Pinpoint the cell where the given text exists, returning its (x, y) midpoint coordinate. 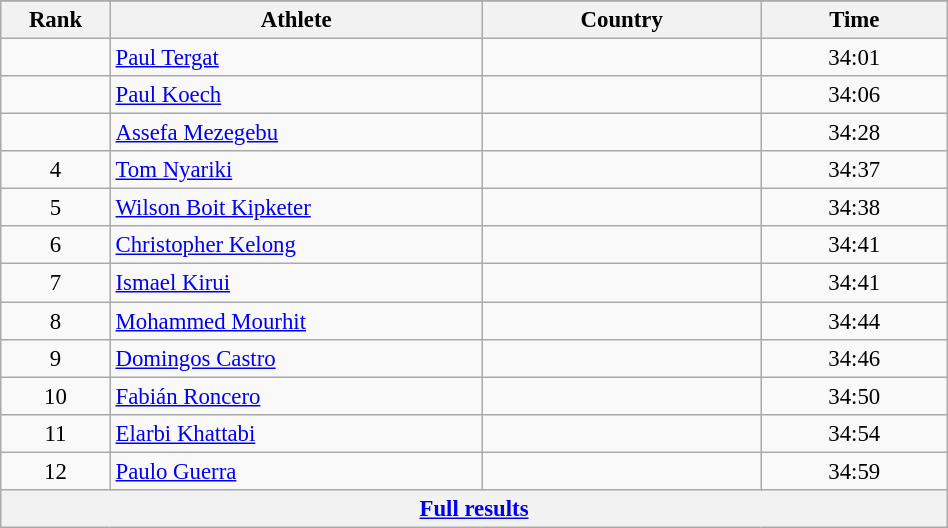
34:44 (854, 321)
34:50 (854, 396)
Athlete (296, 20)
Domingos Castro (296, 358)
Ismael Kirui (296, 283)
34:01 (854, 58)
6 (56, 245)
Paulo Guerra (296, 471)
4 (56, 170)
Paul Tergat (296, 58)
34:46 (854, 358)
34:59 (854, 471)
34:54 (854, 433)
5 (56, 208)
8 (56, 321)
9 (56, 358)
Assefa Mezegebu (296, 133)
Mohammed Mourhit (296, 321)
Wilson Boit Kipketer (296, 208)
Rank (56, 20)
Elarbi Khattabi (296, 433)
34:28 (854, 133)
34:38 (854, 208)
Christopher Kelong (296, 245)
7 (56, 283)
34:37 (854, 170)
Time (854, 20)
Country (622, 20)
11 (56, 433)
12 (56, 471)
Tom Nyariki (296, 170)
Fabián Roncero (296, 396)
Paul Koech (296, 95)
10 (56, 396)
Full results (474, 509)
34:06 (854, 95)
